From the cell containing the given text, extract its center point as (X, Y) coordinate. 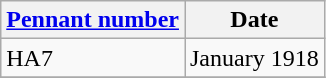
Date (254, 20)
HA7 (93, 58)
January 1918 (254, 58)
Pennant number (93, 20)
